Return the (X, Y) coordinate for the center point of the cell that contains the specified text.  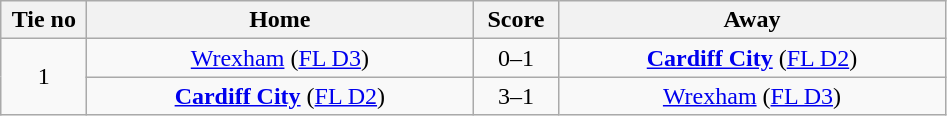
Away (752, 20)
0–1 (516, 58)
Home (280, 20)
3–1 (516, 96)
Tie no (44, 20)
1 (44, 77)
Score (516, 20)
